Detect which cell encompasses the target text, then output its [x, y] center coordinate. 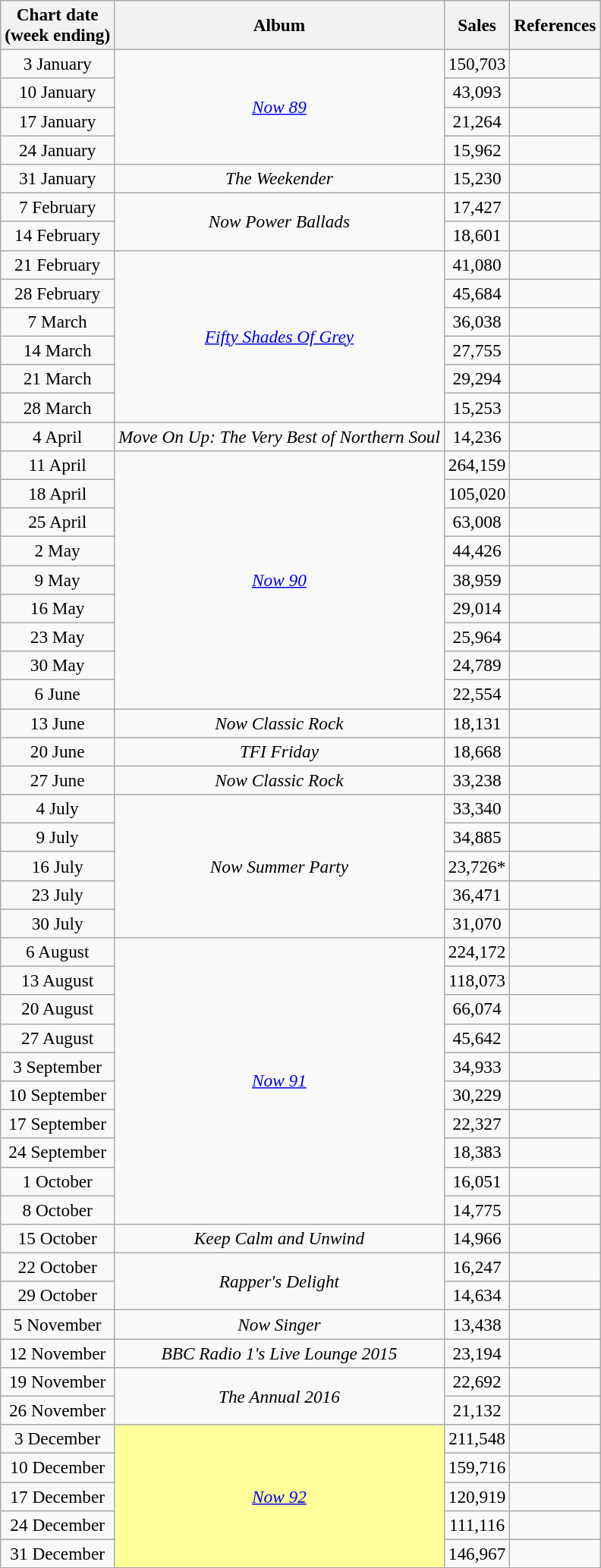
24,789 [477, 665]
Now Summer Party [279, 866]
Chart date(week ending) [58, 24]
2 May [58, 550]
Now Singer [279, 1324]
38,959 [477, 579]
146,967 [477, 1554]
211,548 [477, 1439]
30 July [58, 923]
References [555, 24]
20 August [58, 1009]
118,073 [477, 980]
111,116 [477, 1525]
16,247 [477, 1267]
Album [279, 24]
9 May [58, 579]
34,885 [477, 837]
14,634 [477, 1296]
21 February [58, 265]
15,253 [477, 407]
29,294 [477, 379]
150,703 [477, 64]
15,230 [477, 178]
16 July [58, 866]
Fifty Shades Of Grey [279, 337]
13,438 [477, 1324]
23,726* [477, 866]
22,692 [477, 1381]
33,238 [477, 780]
29,014 [477, 608]
18,131 [477, 723]
21 March [58, 379]
14 March [58, 350]
13 June [58, 723]
14 February [58, 236]
18 April [58, 494]
Now 91 [279, 1080]
27 June [58, 780]
6 June [58, 694]
20 June [58, 751]
6 August [58, 952]
4 April [58, 436]
159,716 [477, 1467]
14,775 [477, 1209]
3 September [58, 1066]
Now 89 [279, 106]
Now 90 [279, 579]
Keep Calm and Unwind [279, 1238]
16,051 [477, 1181]
33,340 [477, 808]
18,601 [477, 236]
9 July [58, 837]
5 November [58, 1324]
3 December [58, 1439]
Rapper's Delight [279, 1281]
10 December [58, 1467]
19 November [58, 1381]
45,684 [477, 293]
28 February [58, 293]
Now 92 [279, 1497]
23 May [58, 637]
The Annual 2016 [279, 1396]
24 September [58, 1152]
22 October [58, 1267]
36,038 [477, 321]
TFI Friday [279, 751]
23 July [58, 895]
30,229 [477, 1095]
25,964 [477, 637]
43,093 [477, 93]
29 October [58, 1296]
The Weekender [279, 178]
10 January [58, 93]
224,172 [477, 952]
10 September [58, 1095]
18,668 [477, 751]
16 May [58, 608]
27 August [58, 1038]
15,962 [477, 149]
Now Power Ballads [279, 221]
44,426 [477, 550]
63,008 [477, 522]
13 August [58, 980]
BBC Radio 1's Live Lounge 2015 [279, 1353]
14,966 [477, 1238]
15 October [58, 1238]
120,919 [477, 1496]
11 April [58, 465]
3 January [58, 64]
66,074 [477, 1009]
21,264 [477, 121]
17 September [58, 1124]
25 April [58, 522]
105,020 [477, 494]
31 January [58, 178]
27,755 [477, 350]
17,427 [477, 207]
8 October [58, 1209]
264,159 [477, 465]
18,383 [477, 1152]
26 November [58, 1410]
45,642 [477, 1038]
22,554 [477, 694]
12 November [58, 1353]
34,933 [477, 1066]
7 March [58, 321]
21,132 [477, 1410]
31 December [58, 1554]
22,327 [477, 1124]
1 October [58, 1181]
4 July [58, 808]
23,194 [477, 1353]
24 December [58, 1525]
31,070 [477, 923]
36,471 [477, 895]
30 May [58, 665]
41,080 [477, 265]
14,236 [477, 436]
7 February [58, 207]
Move On Up: The Very Best of Northern Soul [279, 436]
28 March [58, 407]
Sales [477, 24]
17 January [58, 121]
17 December [58, 1496]
24 January [58, 149]
